Scan for the cell matching the given text and deliver its (X, Y) coordinate at center. 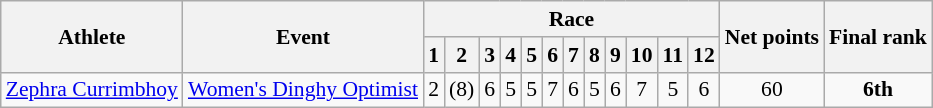
1 (434, 55)
(8) (462, 90)
Athlete (92, 36)
10 (642, 55)
12 (704, 55)
3 (490, 55)
11 (674, 55)
Net points (772, 36)
Zephra Currimbhoy (92, 90)
Women's Dinghy Optimist (303, 90)
9 (616, 55)
Final rank (878, 36)
4 (510, 55)
Race (572, 19)
60 (772, 90)
8 (594, 55)
6th (878, 90)
Event (303, 36)
